Detect which cell encompasses the target text, then output its [x, y] center coordinate. 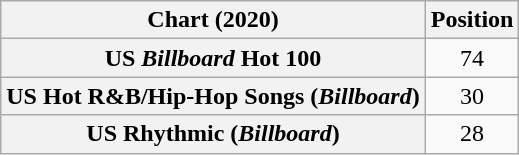
Chart (2020) [213, 20]
Position [472, 20]
30 [472, 96]
28 [472, 134]
US Hot R&B/Hip-Hop Songs (Billboard) [213, 96]
US Rhythmic (Billboard) [213, 134]
74 [472, 58]
US Billboard Hot 100 [213, 58]
